Find where the given text appears and provide that cell's center as [x, y] coordinate. 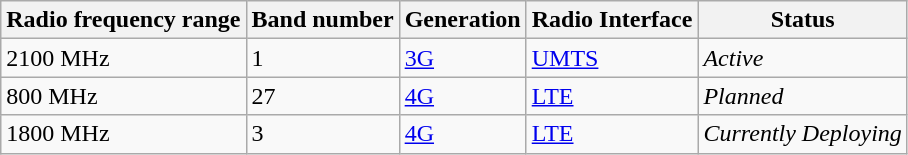
Status [802, 20]
3 [322, 134]
Active [802, 58]
Currently Deploying [802, 134]
Radio Interface [612, 20]
1800 MHz [124, 134]
2100 MHz [124, 58]
Band number [322, 20]
1 [322, 58]
800 MHz [124, 96]
UMTS [612, 58]
Planned [802, 96]
Radio frequency range [124, 20]
Generation [462, 20]
3G [462, 58]
27 [322, 96]
